Provide the (x, y) coordinate of the cell's center where the given text is located.  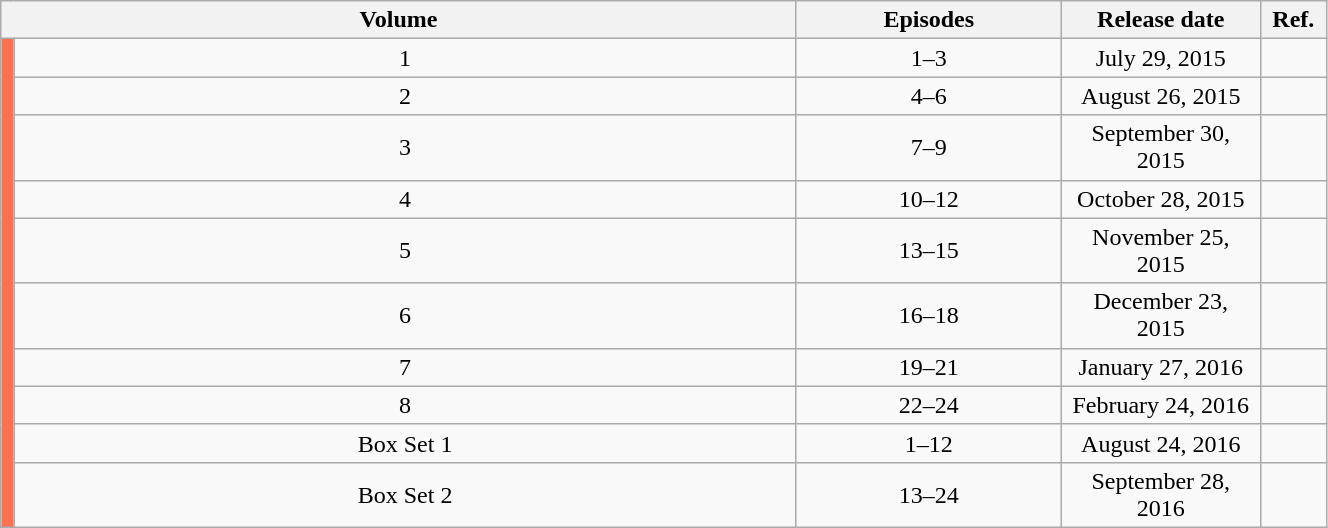
4 (405, 199)
5 (405, 250)
September 28, 2016 (1160, 494)
August 24, 2016 (1160, 443)
13–15 (928, 250)
7 (405, 367)
2 (405, 96)
Volume (398, 20)
January 27, 2016 (1160, 367)
February 24, 2016 (1160, 405)
6 (405, 316)
4–6 (928, 96)
8 (405, 405)
December 23, 2015 (1160, 316)
Release date (1160, 20)
7–9 (928, 148)
3 (405, 148)
November 25, 2015 (1160, 250)
10–12 (928, 199)
1–12 (928, 443)
19–21 (928, 367)
Ref. (1293, 20)
July 29, 2015 (1160, 58)
August 26, 2015 (1160, 96)
13–24 (928, 494)
Box Set 1 (405, 443)
September 30, 2015 (1160, 148)
1 (405, 58)
Episodes (928, 20)
Box Set 2 (405, 494)
22–24 (928, 405)
October 28, 2015 (1160, 199)
1–3 (928, 58)
16–18 (928, 316)
